From the cell containing the given text, extract its center point as [X, Y] coordinate. 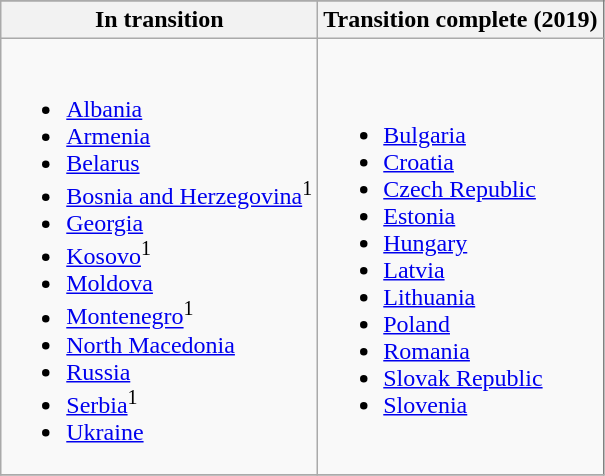
AlbaniaArmeniaBelarusBosnia and Herzegovina1GeorgiaKosovo1MoldovaMontenegro1North MacedoniaRussiaSerbia1Ukraine [160, 257]
BulgariaCroatiaCzech RepublicEstoniaHungaryLatviaLithuaniaPolandRomaniaSlovak RepublicSlovenia [460, 257]
Transition complete (2019) [460, 20]
In transition [160, 20]
